From the cell containing the given text, extract its center point as [X, Y] coordinate. 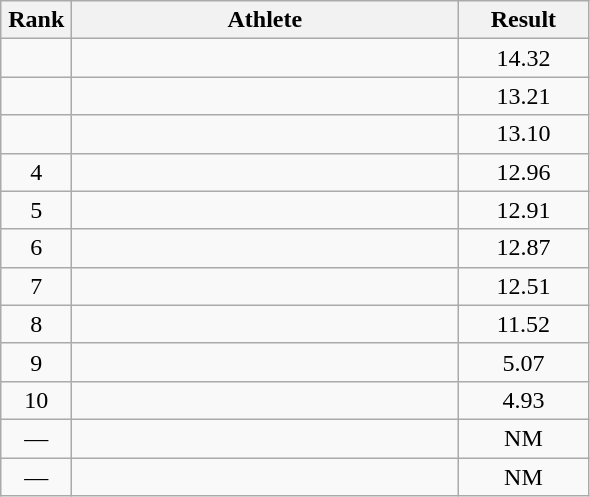
5.07 [524, 362]
13.10 [524, 134]
12.51 [524, 286]
5 [36, 210]
11.52 [524, 324]
4 [36, 172]
6 [36, 248]
Rank [36, 20]
12.91 [524, 210]
Result [524, 20]
13.21 [524, 96]
Athlete [265, 20]
12.87 [524, 248]
9 [36, 362]
10 [36, 400]
12.96 [524, 172]
7 [36, 286]
8 [36, 324]
14.32 [524, 58]
4.93 [524, 400]
